Output the (x, y) coordinate of the center of the cell containing the given text.  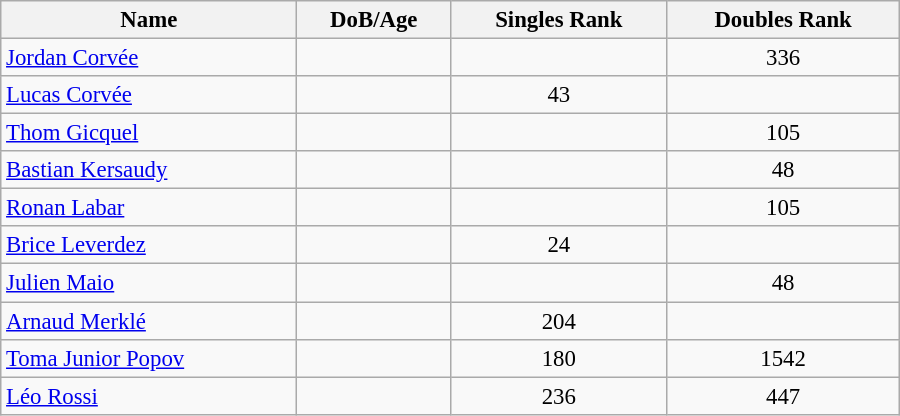
Lucas Corvée (149, 95)
236 (559, 396)
Toma Junior Popov (149, 358)
Brice Leverdez (149, 245)
Arnaud Merklé (149, 321)
336 (783, 58)
Bastian Kersaudy (149, 170)
Thom Gicquel (149, 133)
447 (783, 396)
180 (559, 358)
Ronan Labar (149, 208)
Julien Maio (149, 283)
DoB/Age (374, 20)
24 (559, 245)
204 (559, 321)
Jordan Corvée (149, 58)
Doubles Rank (783, 20)
43 (559, 95)
Léo Rossi (149, 396)
1542 (783, 358)
Singles Rank (559, 20)
Name (149, 20)
